Output the (X, Y) coordinate of the center of the cell containing the given text.  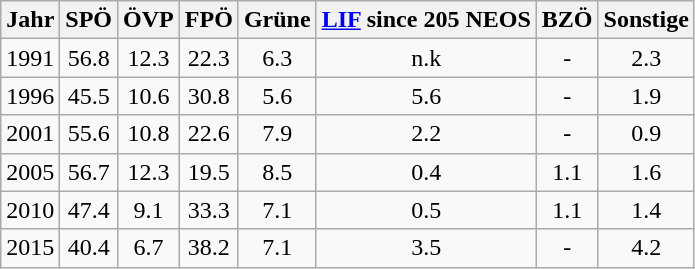
1.4 (646, 210)
Jahr (30, 20)
8.5 (277, 172)
ÖVP (149, 20)
2015 (30, 248)
0.5 (426, 210)
1.9 (646, 96)
47.4 (89, 210)
0.9 (646, 134)
1996 (30, 96)
SPÖ (89, 20)
2.3 (646, 58)
2.2 (426, 134)
55.6 (89, 134)
3.5 (426, 248)
9.1 (149, 210)
1991 (30, 58)
1.6 (646, 172)
n.k (426, 58)
2005 (30, 172)
6.3 (277, 58)
45.5 (89, 96)
30.8 (208, 96)
4.2 (646, 248)
40.4 (89, 248)
7.9 (277, 134)
FPÖ (208, 20)
2010 (30, 210)
56.7 (89, 172)
Sonstige (646, 20)
BZÖ (567, 20)
19.5 (208, 172)
56.8 (89, 58)
22.3 (208, 58)
Grüne (277, 20)
38.2 (208, 248)
10.8 (149, 134)
0.4 (426, 172)
10.6 (149, 96)
33.3 (208, 210)
6.7 (149, 248)
LIF since 205 NEOS (426, 20)
22.6 (208, 134)
2001 (30, 134)
